Search for the cell housing the specified text and yield its [x, y] center coordinate. 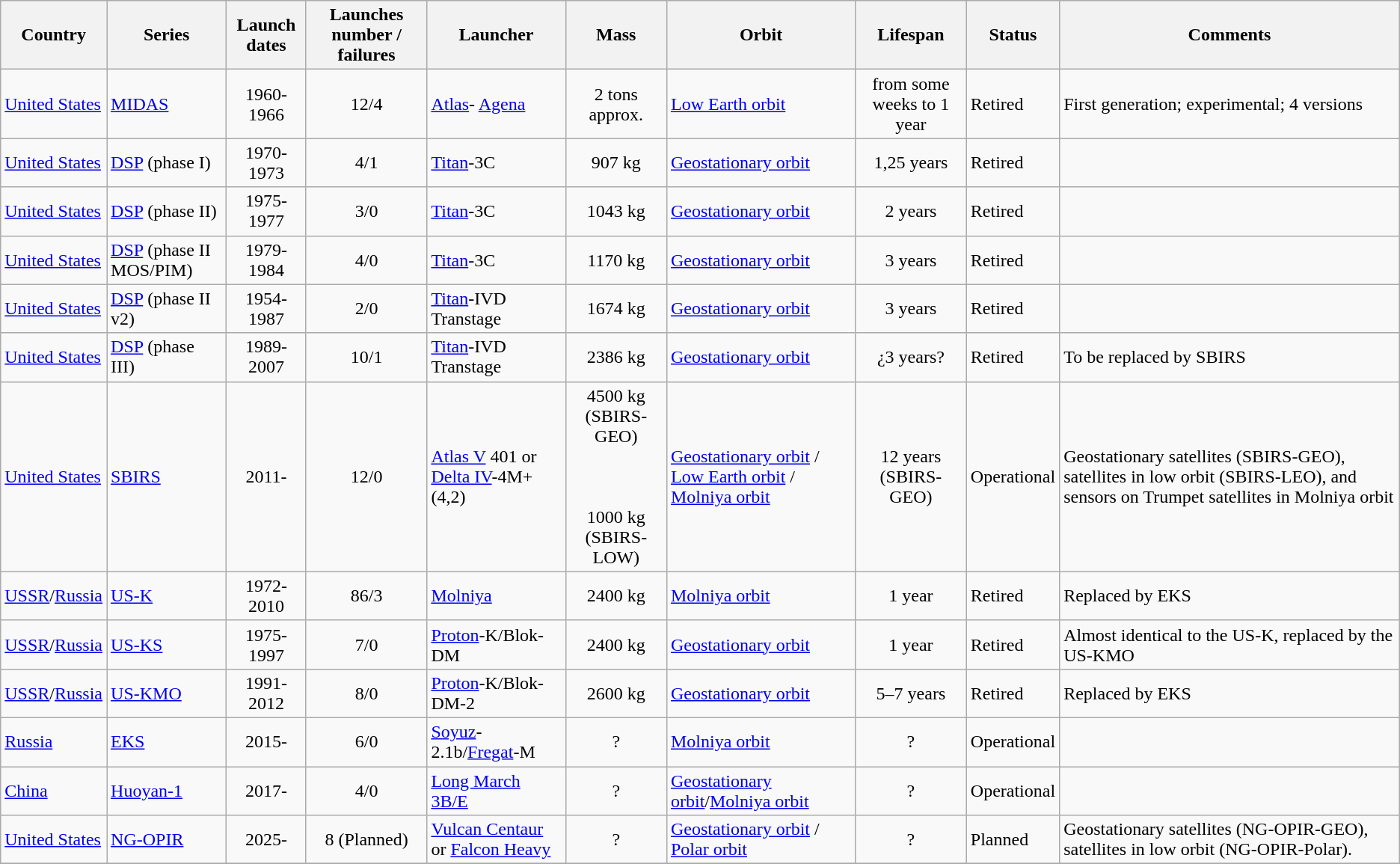
2025- [266, 839]
2600 kg [616, 693]
Atlas V 401 orDelta IV-4M+(4,2) [497, 477]
Launcher [497, 35]
EKS [167, 742]
DSP (phase III) [167, 358]
1970-1973 [266, 163]
Atlas- Agena [497, 104]
Planned [1013, 839]
from some weeks to 1 year [911, 104]
Geostationary orbit / Polar orbit [761, 839]
2015- [266, 742]
1954-1987 [266, 308]
907 kg [616, 163]
To be replaced by SBIRS [1229, 358]
1991-2012 [266, 693]
Country [54, 35]
Almost identical to the US-K, replaced by the US-KMO [1229, 645]
3/0 [366, 211]
1,25 years [911, 163]
2 tons approx. [616, 104]
5–7 years [911, 693]
4500 kg (SBIRS-GEO) 1000 kg (SBIRS-LOW) [616, 477]
DSP (phase I) [167, 163]
7/0 [366, 645]
DSP (phase II v2) [167, 308]
Proton-K/Blok-DM [497, 645]
6/0 [366, 742]
2017- [266, 790]
Series [167, 35]
2/0 [366, 308]
Huoyan-1 [167, 790]
1979-1984 [266, 260]
Low Earth orbit [761, 104]
Launch dates [266, 35]
8/0 [366, 693]
NG-OPIR [167, 839]
4/1 [366, 163]
1960-1966 [266, 104]
Proton-K/Blok-DM-2 [497, 693]
Mass [616, 35]
Long March 3B/E [497, 790]
1989-2007 [266, 358]
86/3 [366, 595]
US-KS [167, 645]
Lifespan [911, 35]
2011- [266, 477]
US-K [167, 595]
Orbit [761, 35]
10/1 [366, 358]
¿3 years? [911, 358]
MIDAS [167, 104]
Geostationary satellites (NG-OPIR-GEO), satellites in low orbit (NG-OPIR-Polar). [1229, 839]
1043 kg [616, 211]
1975-1977 [266, 211]
Geostationary orbit / Low Earth orbit / Molniya orbit [761, 477]
12 years (SBIRS-GEO) [911, 477]
1170 kg [616, 260]
DSP (phase II MOS/PIM) [167, 260]
DSP (phase II) [167, 211]
2386 kg [616, 358]
12/4 [366, 104]
SBIRS [167, 477]
Soyuz-2.1b/Fregat-M [497, 742]
Geostationary satellites (SBIRS-GEO), satellites in low orbit (SBIRS-LEO), and sensors on Trumpet satellites in Molniya orbit [1229, 477]
Geostationary orbit/Molniya orbit [761, 790]
2 years [911, 211]
Russia [54, 742]
1674 kg [616, 308]
1972-2010 [266, 595]
8 (Planned) [366, 839]
Launches number / failures [366, 35]
Molniya [497, 595]
1975-1997 [266, 645]
China [54, 790]
Comments [1229, 35]
12/0 [366, 477]
Status [1013, 35]
First generation; experimental; 4 versions [1229, 104]
US-KMO [167, 693]
Vulcan Centaur or Falcon Heavy [497, 839]
